Find where the given text appears and provide that cell's center as (x, y) coordinate. 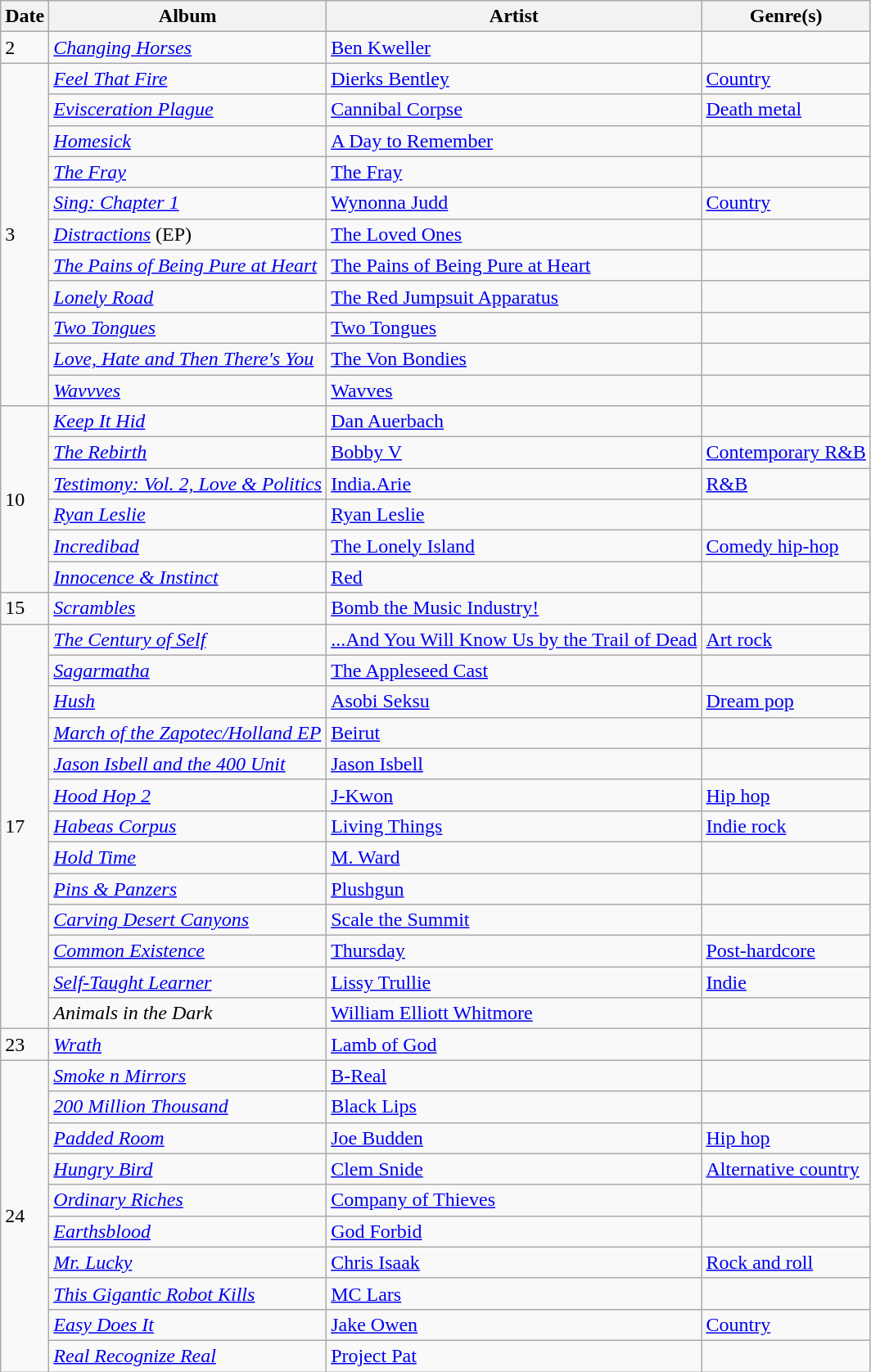
Lonely Road (188, 296)
10 (25, 499)
Jason Isbell (514, 764)
Animals in the Dark (188, 1013)
Love, Hate and Then There's You (188, 359)
The Rebirth (188, 453)
Hood Hop 2 (188, 795)
Black Lips (514, 1107)
Cannibal Corpse (514, 110)
Innocence & Instinct (188, 577)
Incredibad (188, 546)
March of the Zapotec/Holland EP (188, 733)
The Appleseed Cast (514, 670)
B-Real (514, 1076)
Jake Owen (514, 1325)
Art rock (786, 639)
Pins & Panzers (188, 888)
Indie (786, 982)
Artist (514, 16)
Wavvves (188, 390)
Wavves (514, 390)
The Red Jumpsuit Apparatus (514, 296)
William Elliott Whitmore (514, 1013)
Dan Auerbach (514, 422)
Clem Snide (514, 1169)
Asobi Seksu (514, 702)
The Century of Self (188, 639)
MC Lars (514, 1293)
Carving Desert Canyons (188, 920)
Easy Does It (188, 1325)
Genre(s) (786, 16)
Date (25, 16)
Contemporary R&B (786, 453)
India.Arie (514, 484)
Rock and roll (786, 1262)
Red (514, 577)
200 Million Thousand (188, 1107)
Alternative country (786, 1169)
God Forbid (514, 1231)
24 (25, 1216)
Habeas Corpus (188, 826)
Ordinary Riches (188, 1200)
Padded Room (188, 1138)
Plushgun (514, 888)
Common Existence (188, 951)
...And You Will Know Us by the Trail of Dead (514, 639)
Hush (188, 702)
Scale the Summit (514, 920)
Ben Kweller (514, 47)
Distractions (EP) (188, 234)
Wrath (188, 1045)
Jason Isbell and the 400 Unit (188, 764)
Chris Isaak (514, 1262)
Bobby V (514, 453)
Thursday (514, 951)
Mr. Lucky (188, 1262)
Lissy Trullie (514, 982)
The Von Bondies (514, 359)
Album (188, 16)
Hungry Bird (188, 1169)
Sagarmatha (188, 670)
The Lonely Island (514, 546)
Bomb the Music Industry! (514, 608)
Company of Thieves (514, 1200)
Feel That Fire (188, 79)
Beirut (514, 733)
Project Pat (514, 1356)
Death metal (786, 110)
Comedy hip-hop (786, 546)
Dream pop (786, 702)
Evisceration Plague (188, 110)
Dierks Bentley (514, 79)
Joe Budden (514, 1138)
Keep It Hid (188, 422)
15 (25, 608)
Self-Taught Learner (188, 982)
3 (25, 234)
Testimony: Vol. 2, Love & Politics (188, 484)
Living Things (514, 826)
17 (25, 827)
Wynonna Judd (514, 203)
Indie rock (786, 826)
Lamb of God (514, 1045)
23 (25, 1045)
The Loved Ones (514, 234)
R&B (786, 484)
Real Recognize Real (188, 1356)
Sing: Chapter 1 (188, 203)
Post-hardcore (786, 951)
Scrambles (188, 608)
Earthsblood (188, 1231)
Changing Horses (188, 47)
Homesick (188, 141)
A Day to Remember (514, 141)
2 (25, 47)
Hold Time (188, 857)
This Gigantic Robot Kills (188, 1293)
Smoke n Mirrors (188, 1076)
M. Ward (514, 857)
J-Kwon (514, 795)
